Extract the [X, Y] coordinate from the center of the cell holding the provided text.  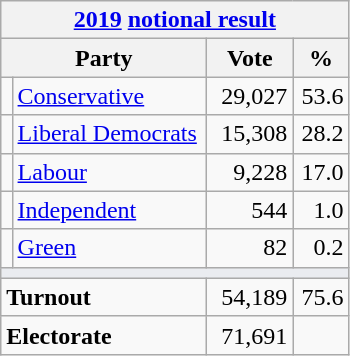
Turnout [104, 297]
75.6 [321, 297]
28.2 [321, 134]
Electorate [104, 335]
Independent [110, 210]
71,691 [250, 335]
1.0 [321, 210]
Green [110, 248]
Conservative [110, 96]
Liberal Democrats [110, 134]
29,027 [250, 96]
15,308 [250, 134]
Party [104, 58]
17.0 [321, 172]
0.2 [321, 248]
82 [250, 248]
% [321, 58]
2019 notional result [175, 20]
53.6 [321, 96]
Labour [110, 172]
544 [250, 210]
9,228 [250, 172]
Vote [250, 58]
54,189 [250, 297]
